Detect which cell encompasses the target text, then output its (x, y) center coordinate. 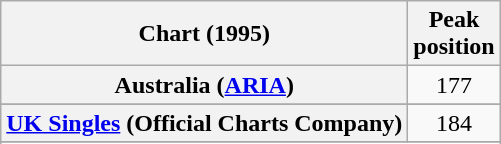
Chart (1995) (204, 34)
Australia (ARIA) (204, 85)
Peakposition (454, 34)
177 (454, 85)
184 (454, 123)
UK Singles (Official Charts Company) (204, 123)
